Provide the [X, Y] coordinate of the cell's center where the given text is located.  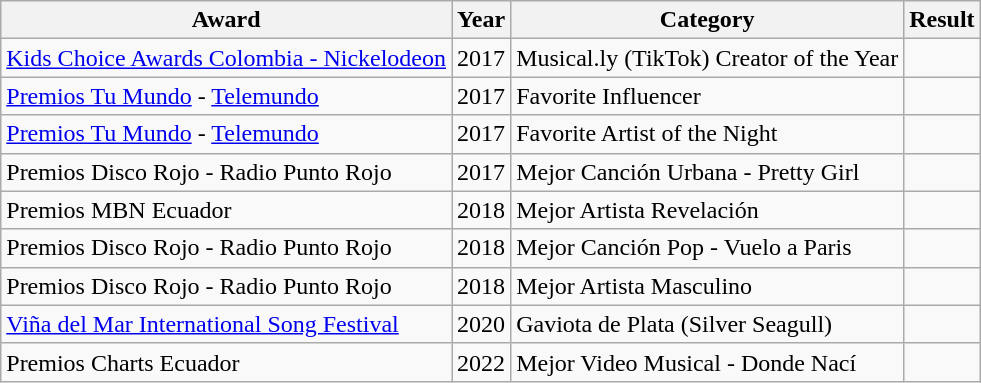
Mejor Video Musical - Donde Nací [708, 362]
Viña del Mar International Song Festival [226, 324]
Premios MBN Ecuador [226, 210]
Award [226, 20]
Favorite Artist of the Night [708, 134]
Kids Choice Awards Colombia - Nickelodeon [226, 58]
Mejor Canción Pop - Vuelo a Paris [708, 248]
2020 [482, 324]
Favorite Influencer [708, 96]
Premios Charts Ecuador [226, 362]
Result [942, 20]
Mejor Artista Revelación [708, 210]
Mejor Artista Masculino [708, 286]
Gaviota de Plata (Silver Seagull) [708, 324]
2022 [482, 362]
Year [482, 20]
Mejor Canción Urbana - Pretty Girl [708, 172]
Musical.ly (TikTok) Creator of the Year [708, 58]
Category [708, 20]
